Scan for the cell matching the given text and deliver its (x, y) coordinate at center. 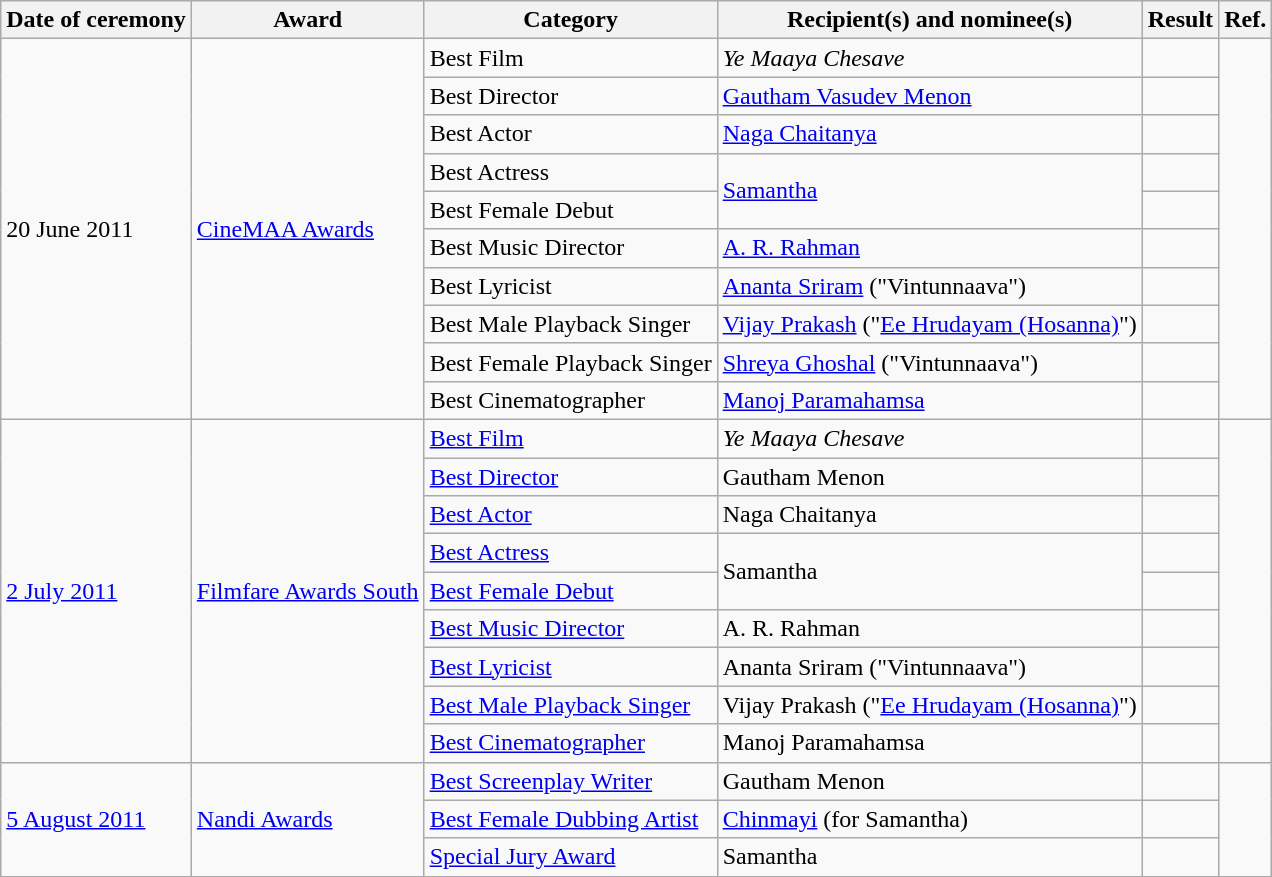
5 August 2011 (96, 819)
Shreya Ghoshal ("Vintunnaava") (930, 362)
Filmfare Awards South (308, 590)
Date of ceremony (96, 20)
Best Female Playback Singer (570, 362)
20 June 2011 (96, 230)
Gautham Vasudev Menon (930, 96)
Nandi Awards (308, 819)
Chinmayi (for Samantha) (930, 819)
CineMAA Awards (308, 230)
Special Jury Award (570, 857)
Ref. (1246, 20)
Result (1180, 20)
2 July 2011 (96, 590)
Recipient(s) and nominee(s) (930, 20)
Category (570, 20)
Award (308, 20)
Best Screenplay Writer (570, 781)
Best Female Dubbing Artist (570, 819)
